Output the (x, y) coordinate of the center of the cell containing the given text.  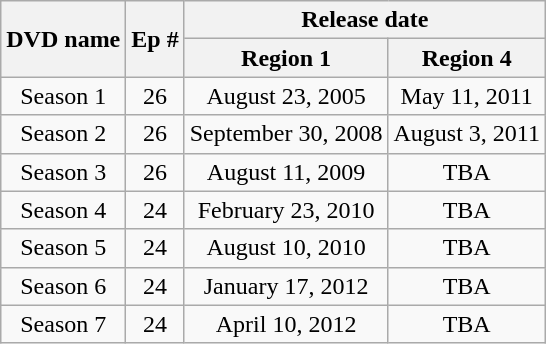
Season 4 (64, 210)
September 30, 2008 (286, 134)
Season 5 (64, 248)
May 11, 2011 (467, 96)
Region 4 (467, 58)
DVD name (64, 39)
February 23, 2010 (286, 210)
August 23, 2005 (286, 96)
August 11, 2009 (286, 172)
Season 1 (64, 96)
Ep # (155, 39)
Season 2 (64, 134)
Region 1 (286, 58)
January 17, 2012 (286, 286)
Season 7 (64, 324)
Release date (364, 20)
April 10, 2012 (286, 324)
August 10, 2010 (286, 248)
Season 6 (64, 286)
August 3, 2011 (467, 134)
Season 3 (64, 172)
